Search for the cell housing the specified text and yield its (x, y) center coordinate. 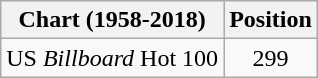
299 (271, 58)
US Billboard Hot 100 (112, 58)
Position (271, 20)
Chart (1958-2018) (112, 20)
